Determine the (X, Y) coordinate at the center of the cell enclosing the given text.  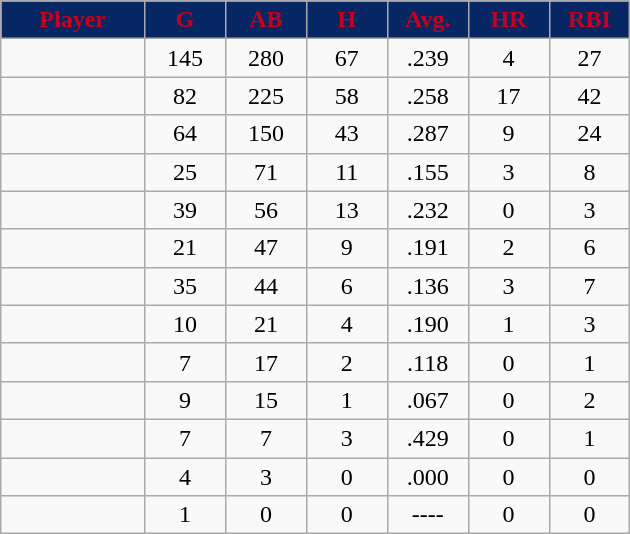
.191 (428, 248)
56 (266, 210)
43 (346, 134)
.136 (428, 286)
G (186, 20)
58 (346, 96)
10 (186, 324)
42 (590, 96)
280 (266, 58)
67 (346, 58)
13 (346, 210)
.232 (428, 210)
64 (186, 134)
35 (186, 286)
8 (590, 172)
.155 (428, 172)
.067 (428, 400)
15 (266, 400)
27 (590, 58)
71 (266, 172)
.429 (428, 438)
225 (266, 96)
HR (508, 20)
25 (186, 172)
.000 (428, 477)
47 (266, 248)
.258 (428, 96)
145 (186, 58)
.239 (428, 58)
---- (428, 515)
11 (346, 172)
44 (266, 286)
82 (186, 96)
Avg. (428, 20)
150 (266, 134)
AB (266, 20)
Player (73, 20)
.287 (428, 134)
RBI (590, 20)
H (346, 20)
39 (186, 210)
.190 (428, 324)
.118 (428, 362)
24 (590, 134)
